For the text-containing cell, return its midpoint in (x, y) coordinate format. 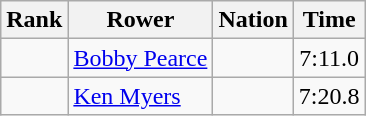
Nation (253, 20)
7:11.0 (329, 58)
Bobby Pearce (140, 58)
Ken Myers (140, 96)
Rower (140, 20)
7:20.8 (329, 96)
Rank (34, 20)
Time (329, 20)
